For the text-containing cell, return its midpoint in [X, Y] coordinate format. 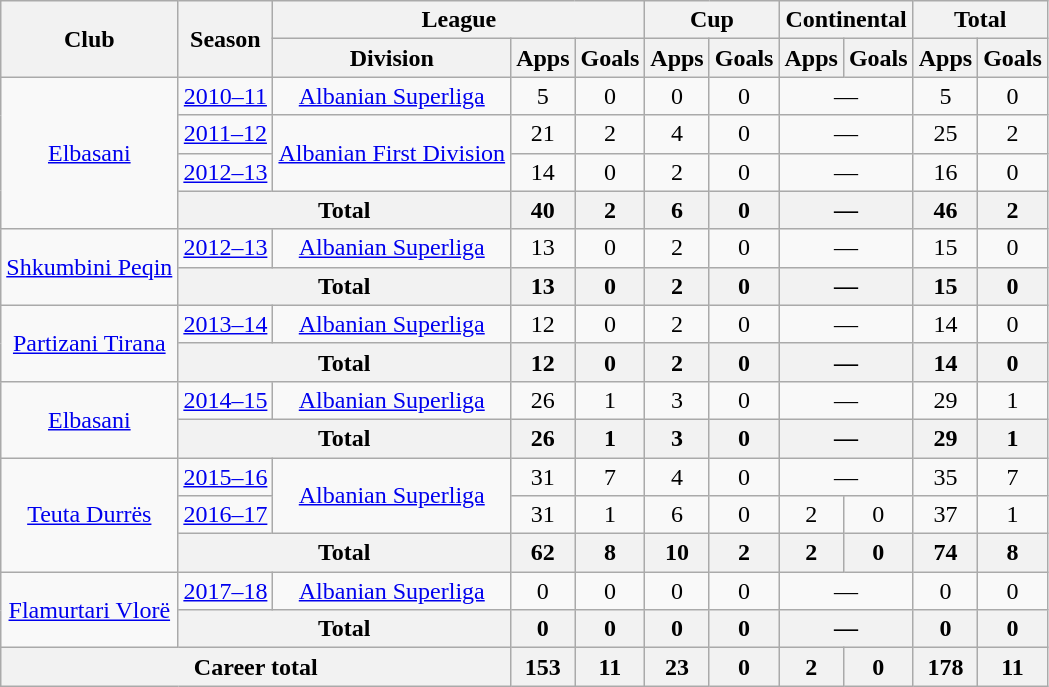
46 [945, 210]
153 [543, 667]
Division [392, 58]
10 [677, 553]
League [459, 20]
37 [945, 515]
16 [945, 172]
2017–18 [226, 591]
Shkumbini Peqin [90, 267]
Albanian First Division [392, 153]
Partizani Tirana [90, 343]
2016–17 [226, 515]
2015–16 [226, 477]
Flamurtari Vlorë [90, 610]
Club [90, 39]
Career total [256, 667]
21 [543, 134]
Season [226, 39]
2010–11 [226, 96]
Cup [712, 20]
178 [945, 667]
2014–15 [226, 400]
2011–12 [226, 134]
Teuta Durrës [90, 515]
23 [677, 667]
35 [945, 477]
Continental [846, 20]
2013–14 [226, 324]
74 [945, 553]
40 [543, 210]
25 [945, 134]
62 [543, 553]
